Locate the cell with the specified text and output its [x, y] center coordinate. 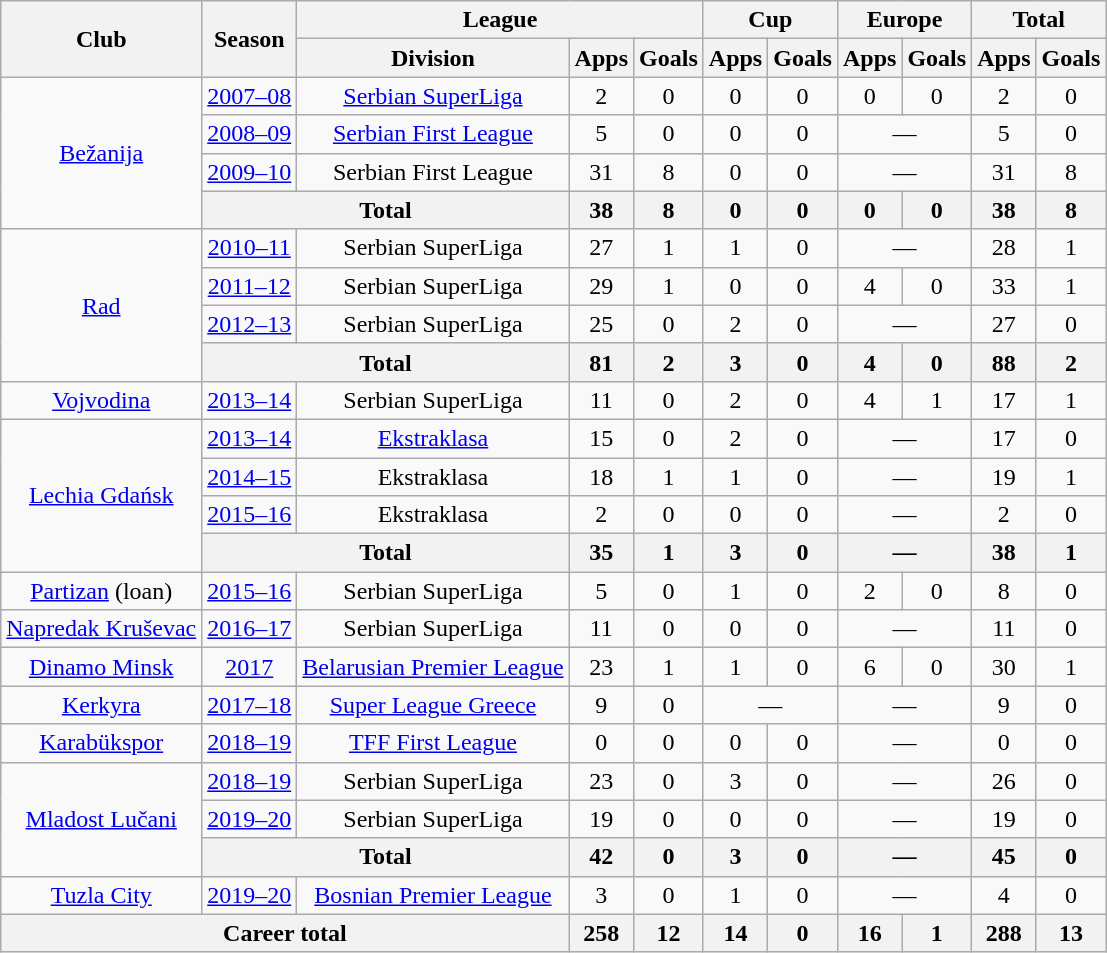
Karabükspor [102, 743]
Napredak Kruševac [102, 629]
Lechia Gdańsk [102, 495]
88 [1004, 362]
Super League Greece [433, 705]
2012–13 [250, 324]
Europe [904, 20]
Bežanija [102, 153]
2017 [250, 667]
16 [869, 933]
13 [1071, 933]
15 [601, 438]
Career total [285, 933]
258 [601, 933]
Season [250, 39]
TFF First League [433, 743]
28 [1004, 248]
2011–12 [250, 286]
Bosnian Premier League [433, 895]
35 [601, 553]
2010–11 [250, 248]
30 [1004, 667]
29 [601, 286]
45 [1004, 857]
2014–15 [250, 477]
288 [1004, 933]
Division [433, 58]
6 [869, 667]
Belarusian Premier League [433, 667]
Kerkyra [102, 705]
2017–18 [250, 705]
Vojvodina [102, 400]
18 [601, 477]
2008–09 [250, 134]
14 [735, 933]
Club [102, 39]
81 [601, 362]
Tuzla City [102, 895]
2007–08 [250, 96]
Dinamo Minsk [102, 667]
25 [601, 324]
Mladost Lučani [102, 819]
12 [669, 933]
26 [1004, 781]
Partizan (loan) [102, 591]
Cup [770, 20]
2009–10 [250, 172]
42 [601, 857]
33 [1004, 286]
Rad [102, 305]
League [500, 20]
2016–17 [250, 629]
